Capture the cell that displays the provided text and extract its [x, y] central coordinate. 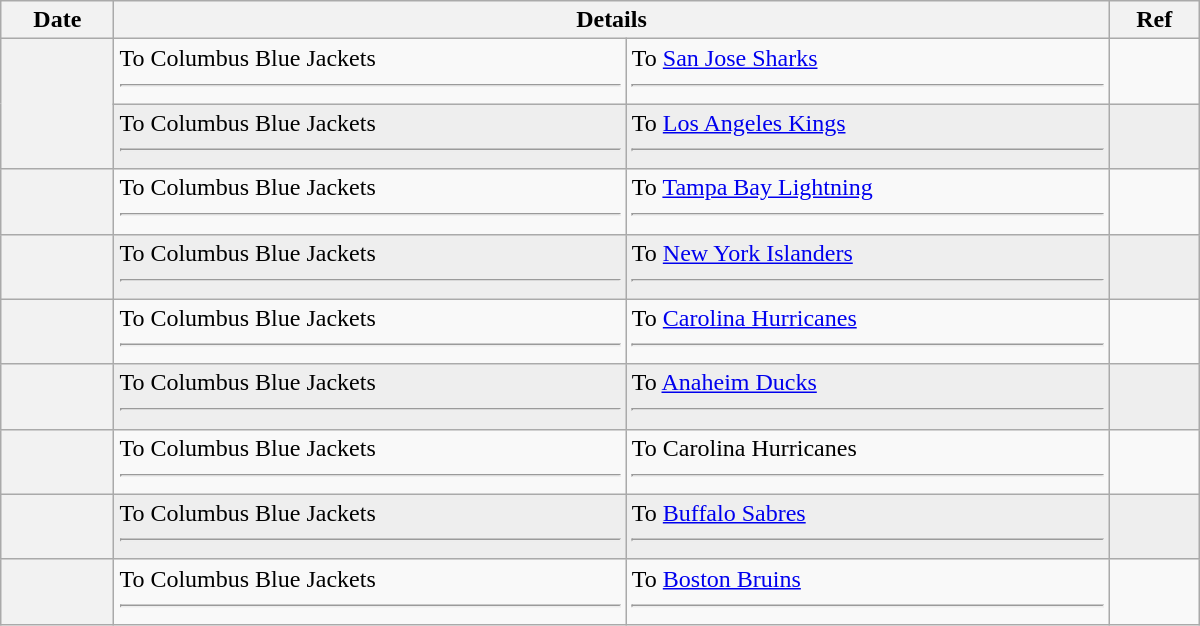
To San Jose Sharks [868, 72]
To New York Islanders [868, 266]
Date [58, 20]
To Anaheim Ducks [868, 396]
To Buffalo Sabres [868, 526]
To Boston Bruins [868, 592]
To Los Angeles Kings [868, 136]
To Tampa Bay Lightning [868, 202]
Ref [1154, 20]
Details [612, 20]
